Output the (x, y) coordinate of the center of the cell containing the given text.  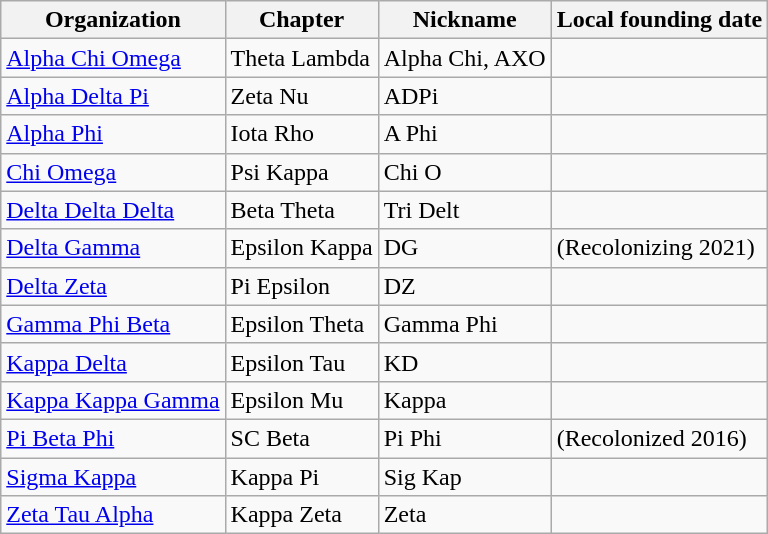
Local founding date (659, 20)
Kappa (464, 400)
Zeta Nu (302, 96)
(Recolonizing 2021) (659, 248)
Pi Beta Phi (113, 438)
Chi O (464, 172)
Kappa Kappa Gamma (113, 400)
Alpha Chi Omega (113, 58)
Epsilon Kappa (302, 248)
Kappa Delta (113, 362)
Alpha Delta Pi (113, 96)
Sig Kap (464, 477)
Theta Lambda (302, 58)
Iota Rho (302, 134)
Pi Epsilon (302, 286)
DZ (464, 286)
Chi Omega (113, 172)
ADPi (464, 96)
Tri Delt (464, 210)
Alpha Phi (113, 134)
KD (464, 362)
SC Beta (302, 438)
Alpha Chi, AXO (464, 58)
Epsilon Mu (302, 400)
Gamma Phi Beta (113, 324)
(Recolonized 2016) (659, 438)
Delta Zeta (113, 286)
Epsilon Tau (302, 362)
Kappa Pi (302, 477)
Nickname (464, 20)
Delta Gamma (113, 248)
Zeta (464, 515)
Pi Phi (464, 438)
DG (464, 248)
Kappa Zeta (302, 515)
Organization (113, 20)
A Phi (464, 134)
Sigma Kappa (113, 477)
Psi Kappa (302, 172)
Epsilon Theta (302, 324)
Zeta Tau Alpha (113, 515)
Delta Delta Delta (113, 210)
Chapter (302, 20)
Beta Theta (302, 210)
Gamma Phi (464, 324)
